Return (x, y) of the center of cell containing provided text 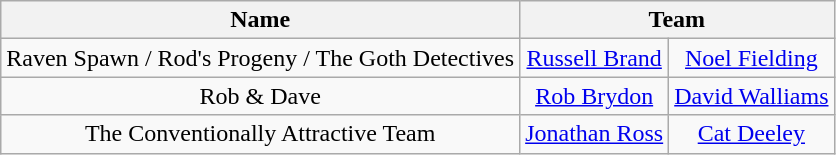
Cat Deeley (752, 134)
Rob Brydon (594, 96)
Rob & Dave (260, 96)
Raven Spawn / Rod's Progeny / The Goth Detectives (260, 58)
Noel Fielding (752, 58)
Jonathan Ross (594, 134)
Russell Brand (594, 58)
The Conventionally Attractive Team (260, 134)
Name (260, 20)
Team (677, 20)
David Walliams (752, 96)
